Output the (X, Y) coordinate of the center of the cell containing the given text.  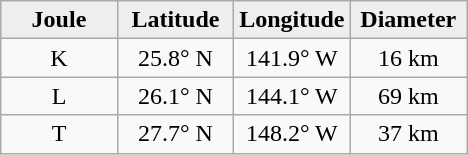
T (59, 134)
148.2° W (292, 134)
26.1° N (175, 96)
K (59, 58)
141.9° W (292, 58)
69 km (408, 96)
L (59, 96)
Diameter (408, 20)
Joule (59, 20)
Latitude (175, 20)
144.1° W (292, 96)
25.8° N (175, 58)
37 km (408, 134)
16 km (408, 58)
Longitude (292, 20)
27.7° N (175, 134)
